For the text-containing cell, return its midpoint in [x, y] coordinate format. 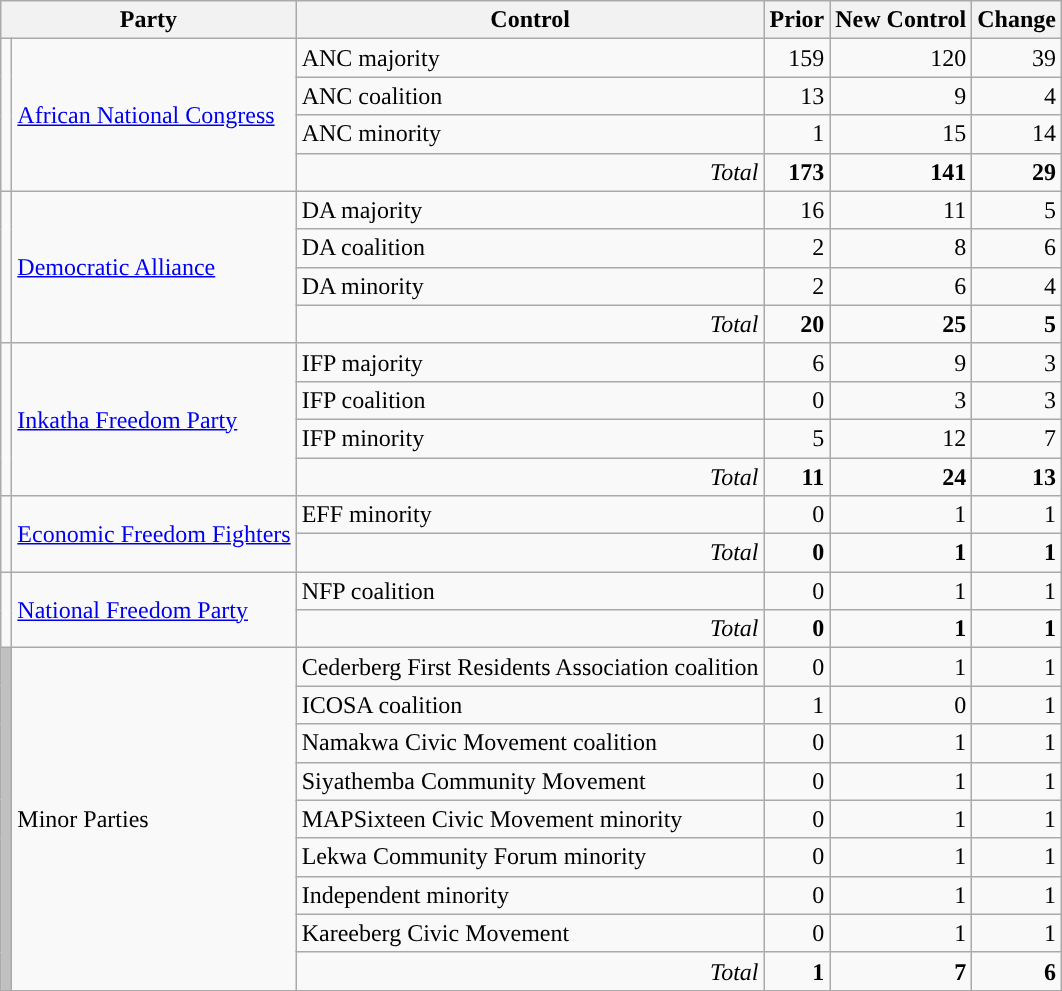
173 [797, 172]
39 [1017, 58]
ANC majority [530, 58]
DA minority [530, 286]
24 [901, 477]
120 [901, 58]
IFP minority [530, 438]
IFP coalition [530, 400]
Change [1017, 20]
ANC minority [530, 134]
DA coalition [530, 248]
Kareeberg Civic Movement [530, 933]
15 [901, 134]
Lekwa Community Forum minority [530, 857]
New Control [901, 20]
29 [1017, 172]
African National Congress [154, 115]
Democratic Alliance [154, 267]
NFP coalition [530, 591]
Party [148, 20]
ANC coalition [530, 96]
Cederberg First Residents Association coalition [530, 667]
EFF minority [530, 515]
Minor Parties [154, 820]
MAPSixteen Civic Movement minority [530, 819]
16 [797, 210]
8 [901, 248]
Control [530, 20]
Economic Freedom Fighters [154, 534]
Inkatha Freedom Party [154, 419]
ICOSA coalition [530, 705]
Prior [797, 20]
Namakwa Civic Movement coalition [530, 743]
12 [901, 438]
20 [797, 324]
159 [797, 58]
IFP majority [530, 362]
Siyathemba Community Movement [530, 781]
National Freedom Party [154, 610]
14 [1017, 134]
DA majority [530, 210]
25 [901, 324]
141 [901, 172]
Independent minority [530, 895]
